Return the (X, Y) coordinate for the center point of the cell that contains the specified text.  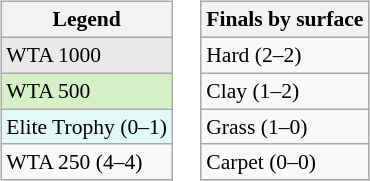
WTA 500 (86, 91)
WTA 250 (4–4) (86, 162)
Finals by surface (284, 20)
Legend (86, 20)
Hard (2–2) (284, 55)
Carpet (0–0) (284, 162)
Grass (1–0) (284, 127)
Elite Trophy (0–1) (86, 127)
Clay (1–2) (284, 91)
WTA 1000 (86, 55)
